Return the [x, y] coordinate for the center point of the cell that contains the specified text.  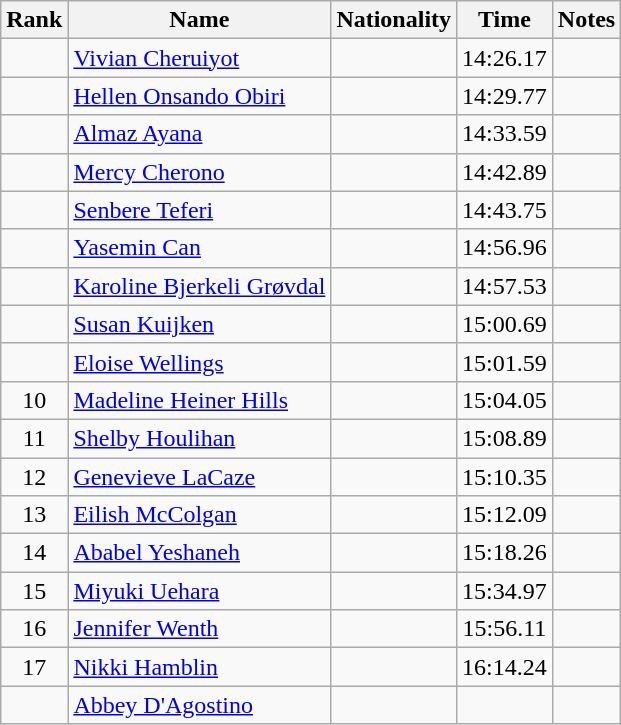
15:18.26 [505, 553]
14:33.59 [505, 134]
Susan Kuijken [200, 324]
12 [34, 477]
14:26.17 [505, 58]
16:14.24 [505, 667]
14:43.75 [505, 210]
Ababel Yeshaneh [200, 553]
15 [34, 591]
14:57.53 [505, 286]
Karoline Bjerkeli Grøvdal [200, 286]
14:56.96 [505, 248]
Eloise Wellings [200, 362]
14:29.77 [505, 96]
Senbere Teferi [200, 210]
Jennifer Wenth [200, 629]
Miyuki Uehara [200, 591]
11 [34, 438]
Vivian Cheruiyot [200, 58]
Notes [586, 20]
14:42.89 [505, 172]
14 [34, 553]
Nikki Hamblin [200, 667]
Hellen Onsando Obiri [200, 96]
15:56.11 [505, 629]
Abbey D'Agostino [200, 705]
Shelby Houlihan [200, 438]
Genevieve LaCaze [200, 477]
15:00.69 [505, 324]
15:34.97 [505, 591]
15:08.89 [505, 438]
Mercy Cherono [200, 172]
10 [34, 400]
Yasemin Can [200, 248]
15:12.09 [505, 515]
15:10.35 [505, 477]
16 [34, 629]
17 [34, 667]
15:01.59 [505, 362]
Almaz Ayana [200, 134]
Nationality [394, 20]
Time [505, 20]
Rank [34, 20]
Madeline Heiner Hills [200, 400]
Name [200, 20]
15:04.05 [505, 400]
Eilish McColgan [200, 515]
13 [34, 515]
